Locate the cell with the specified text and output its [x, y] center coordinate. 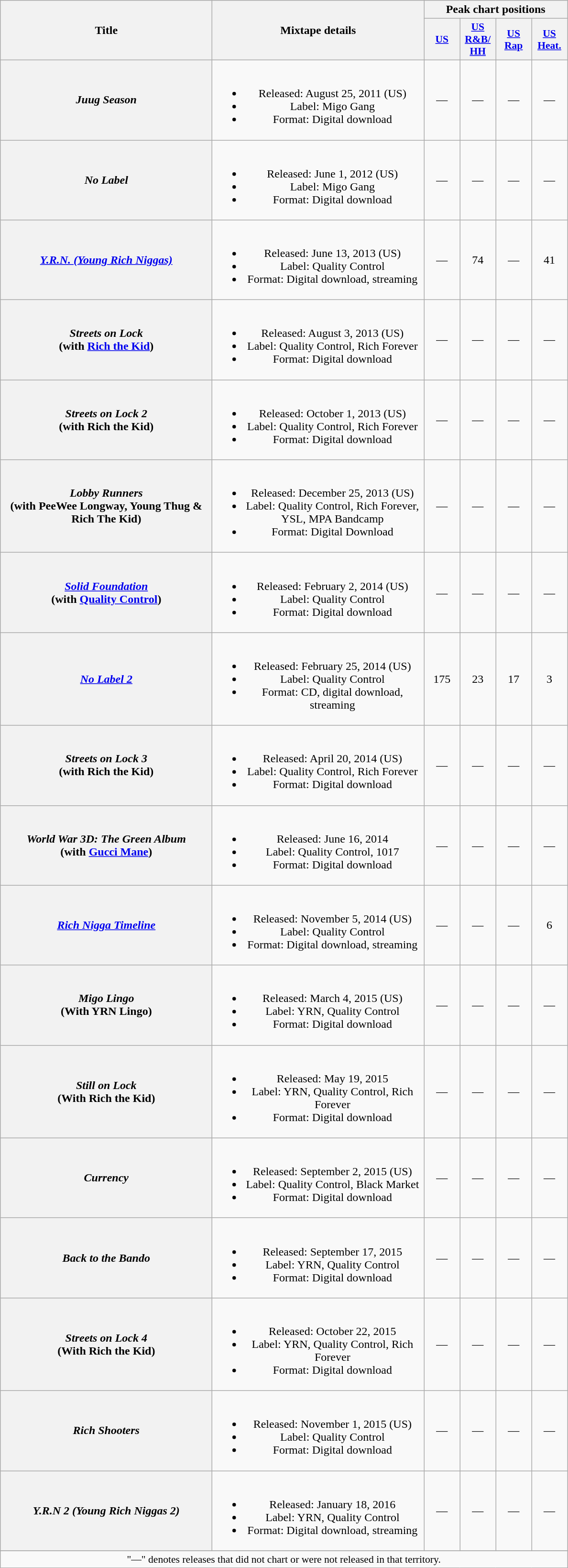
Still on Lock(With Rich the Kid) [106, 1091]
World War 3D: The Green Album(with Gucci Mane) [106, 845]
Released: January 18, 2016Label: YRN, Quality ControlFormat: Digital download, streaming [318, 1511]
41 [550, 260]
Currency [106, 1178]
3 [550, 679]
No Label 2 [106, 679]
Y.R.N 2 (Young Rich Niggas 2) [106, 1511]
Released: October 1, 2013 (US)Label: Quality Control, Rich ForeverFormat: Digital download [318, 420]
USHeat. [550, 39]
Mixtape details [318, 31]
Streets on Lock 4(With Rich the Kid) [106, 1344]
Back to the Bando [106, 1257]
Y.R.N. (Young Rich Niggas) [106, 260]
Lobby Runners (with PeeWee Longway, Young Thug & Rich The Kid) [106, 506]
Released: August 3, 2013 (US)Label: Quality Control, Rich ForeverFormat: Digital download [318, 340]
23 [478, 679]
Streets on Lock(with Rich the Kid) [106, 340]
6 [550, 925]
Title [106, 31]
Streets on Lock 3(with Rich the Kid) [106, 766]
Peak chart positions [496, 10]
"—" denotes releases that did not chart or were not released in that territory. [284, 1559]
Released: June 13, 2013 (US)Label: Quality ControlFormat: Digital download, streaming [318, 260]
Released: October 22, 2015Label: YRN, Quality Control, Rich ForeverFormat: Digital download [318, 1344]
Released: September 2, 2015 (US)Label: Quality Control, Black MarketFormat: Digital download [318, 1178]
Released: June 1, 2012 (US)Label: Migo GangFormat: Digital download [318, 180]
Released: September 17, 2015Label: YRN, Quality ControlFormat: Digital download [318, 1257]
Rich Nigga Timeline [106, 925]
Released: February 2, 2014 (US)Label: Quality ControlFormat: Digital download [318, 592]
US [442, 39]
Streets on Lock 2(with Rich the Kid) [106, 420]
Released: February 25, 2014 (US)Label: Quality ControlFormat: CD, digital download, streaming [318, 679]
Released: May 19, 2015Label: YRN, Quality Control, Rich ForeverFormat: Digital download [318, 1091]
Released: December 25, 2013 (US)Label: Quality Control, Rich Forever, YSL, MPA BandcampFormat: Digital Download [318, 506]
Migo Lingo(With YRN Lingo) [106, 1005]
Released: June 16, 2014Label: Quality Control, 1017Format: Digital download [318, 845]
USR&B/HH [478, 39]
Released: March 4, 2015 (US)Label: YRN, Quality ControlFormat: Digital download [318, 1005]
17 [513, 679]
Rich Shooters [106, 1431]
Released: November 1, 2015 (US)Label: Quality ControlFormat: Digital download [318, 1431]
Juug Season [106, 100]
175 [442, 679]
USRap [513, 39]
Released: August 25, 2011 (US)Label: Migo GangFormat: Digital download [318, 100]
Solid Foundation(with Quality Control) [106, 592]
No Label [106, 180]
74 [478, 260]
Released: November 5, 2014 (US)Label: Quality ControlFormat: Digital download, streaming [318, 925]
Released: April 20, 2014 (US)Label: Quality Control, Rich ForeverFormat: Digital download [318, 766]
